From the cell containing the given text, extract its center point as (X, Y) coordinate. 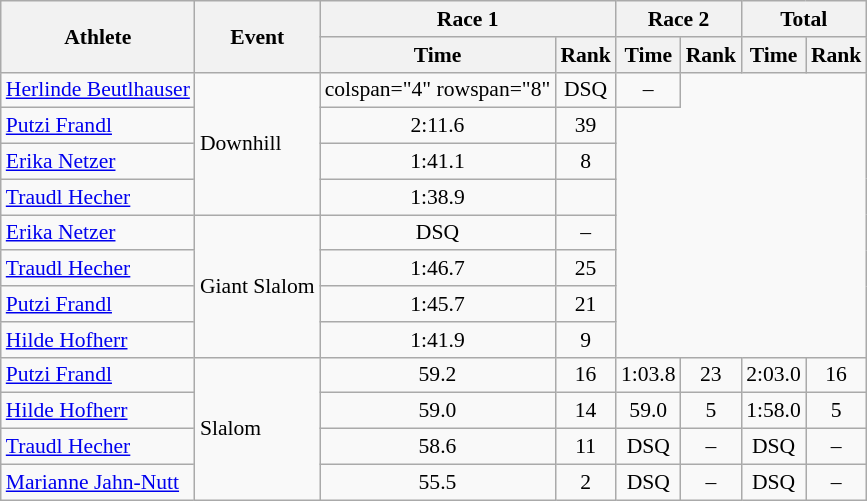
55.5 (438, 482)
Herlinde Beutlhauser (98, 90)
Downhill (258, 143)
Event (258, 36)
1:41.1 (438, 162)
2:03.0 (774, 375)
colspan="4" rowspan="8" (438, 90)
2 (586, 482)
Athlete (98, 36)
1:03.8 (648, 375)
1:46.7 (438, 269)
1:45.7 (438, 304)
1:41.9 (438, 340)
Giant Slalom (258, 286)
9 (586, 340)
58.6 (438, 447)
11 (586, 447)
25 (586, 269)
Marianne Jahn-Nutt (98, 482)
39 (586, 126)
21 (586, 304)
1:58.0 (774, 411)
59.2 (438, 375)
Total (804, 19)
Slalom (258, 428)
1:38.9 (438, 197)
14 (586, 411)
Race 1 (468, 19)
Race 2 (678, 19)
8 (586, 162)
2:11.6 (438, 126)
23 (712, 375)
